Locate the cell with the specified text and output its [x, y] center coordinate. 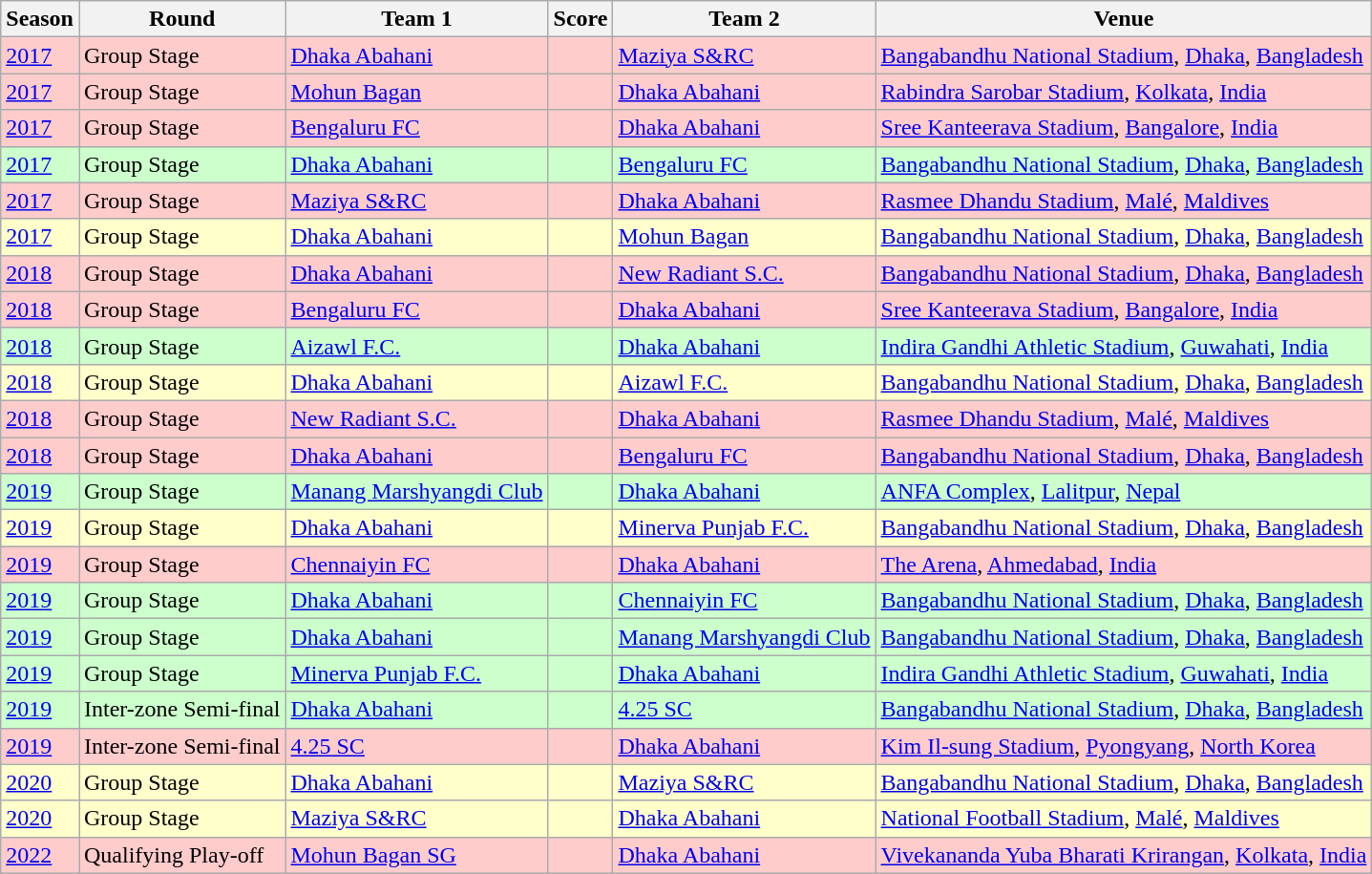
Venue [1124, 19]
Season [40, 19]
Mohun Bagan SG [416, 855]
Team 2 [745, 19]
Vivekananda Yuba Bharati Krirangan, Kolkata, India [1124, 855]
2022 [40, 855]
The Arena, Ahmedabad, India [1124, 565]
Team 1 [416, 19]
Rabindra Sarobar Stadium, Kolkata, India [1124, 92]
Kim Il-sung Stadium, Pyongyang, North Korea [1124, 746]
National Football Stadium, Malé, Maldives [1124, 819]
Qualifying Play-off [181, 855]
ANFA Complex, Lalitpur, Nepal [1124, 492]
Score [580, 19]
Round [181, 19]
